Detect which cell encompasses the target text, then output its (x, y) center coordinate. 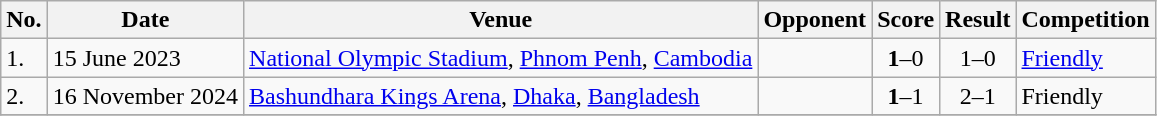
National Olympic Stadium, Phnom Penh, Cambodia (501, 58)
Date (145, 20)
16 November 2024 (145, 96)
Venue (501, 20)
1–1 (906, 96)
Competition (1086, 20)
2–1 (978, 96)
Result (978, 20)
Bashundhara Kings Arena, Dhaka, Bangladesh (501, 96)
2. (24, 96)
1. (24, 58)
Score (906, 20)
15 June 2023 (145, 58)
No. (24, 20)
Opponent (815, 20)
